Provide the [X, Y] coordinate of the cell's center where the given text is located.  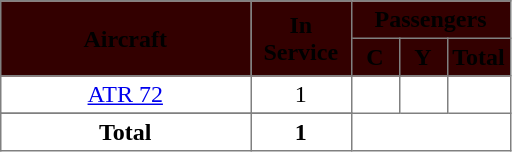
Passengers [430, 20]
Aircraft [125, 38]
ATR 72 [125, 95]
In Service [300, 38]
C [375, 57]
Y [423, 57]
